Search for the cell housing the specified text and yield its [x, y] center coordinate. 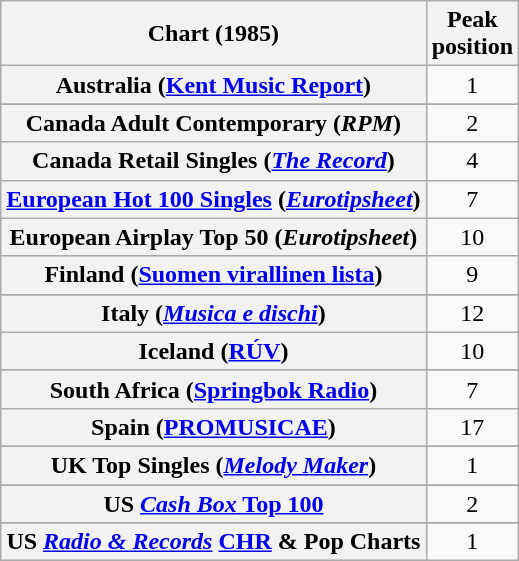
European Hot 100 Singles (Eurotipsheet) [214, 199]
Canada Retail Singles (The Record) [214, 161]
12 [472, 313]
US Cash Box Top 100 [214, 503]
South Africa (Springbok Radio) [214, 389]
UK Top Singles (Melody Maker) [214, 465]
17 [472, 427]
Peakposition [472, 34]
Chart (1985) [214, 34]
9 [472, 275]
Spain (PROMUSICAE) [214, 427]
European Airplay Top 50 (Eurotipsheet) [214, 237]
4 [472, 161]
Italy (Musica e dischi) [214, 313]
Finland (Suomen virallinen lista) [214, 275]
Canada Adult Contemporary (RPM) [214, 123]
Iceland (RÚV) [214, 351]
US Radio & Records CHR & Pop Charts [214, 542]
Australia (Kent Music Report) [214, 85]
